Output the (x, y) coordinate of the center of the cell containing the given text.  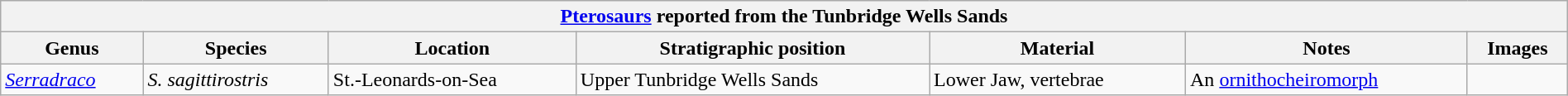
Material (1058, 48)
Species (236, 48)
Pterosaurs reported from the Tunbridge Wells Sands (784, 17)
Images (1517, 48)
Upper Tunbridge Wells Sands (753, 79)
Notes (1327, 48)
Lower Jaw, vertebrae (1058, 79)
S. sagittirostris (236, 79)
An ornithocheiromorph (1327, 79)
Genus (72, 48)
Location (452, 48)
Serradraco (72, 79)
Stratigraphic position (753, 48)
St.-Leonards-on-Sea (452, 79)
